From the cell containing the given text, extract its center point as (x, y) coordinate. 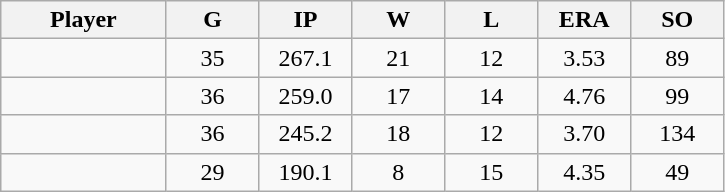
99 (678, 96)
4.76 (584, 96)
IP (306, 20)
Player (84, 20)
29 (212, 172)
190.1 (306, 172)
ERA (584, 20)
245.2 (306, 134)
134 (678, 134)
49 (678, 172)
35 (212, 58)
14 (492, 96)
W (398, 20)
SO (678, 20)
267.1 (306, 58)
3.53 (584, 58)
15 (492, 172)
4.35 (584, 172)
17 (398, 96)
21 (398, 58)
18 (398, 134)
L (492, 20)
8 (398, 172)
G (212, 20)
3.70 (584, 134)
259.0 (306, 96)
89 (678, 58)
